Scan for the cell matching the given text and deliver its (x, y) coordinate at center. 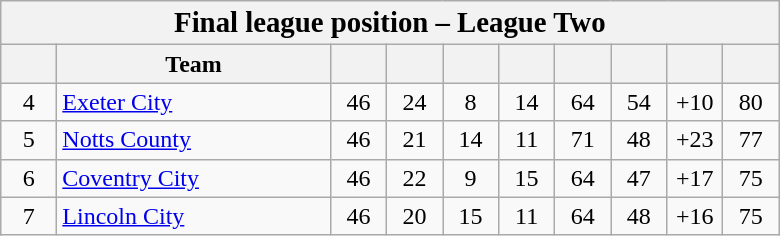
Notts County (194, 140)
5 (29, 140)
7 (29, 216)
+23 (695, 140)
6 (29, 178)
Team (194, 64)
Exeter City (194, 102)
8 (470, 102)
+10 (695, 102)
47 (639, 178)
+16 (695, 216)
22 (414, 178)
Coventry City (194, 178)
21 (414, 140)
4 (29, 102)
20 (414, 216)
+17 (695, 178)
77 (751, 140)
54 (639, 102)
9 (470, 178)
Final league position – League Two (390, 23)
24 (414, 102)
80 (751, 102)
Lincoln City (194, 216)
71 (583, 140)
